Find where the given text appears and provide that cell's center as (x, y) coordinate. 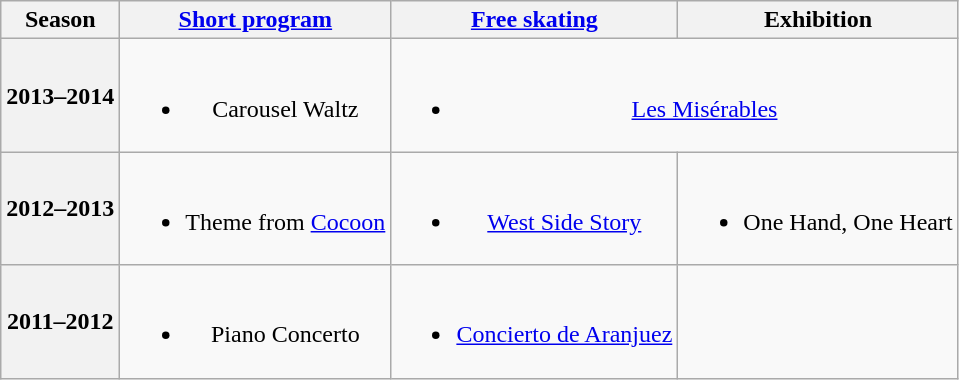
Les Misérables (674, 96)
Theme from Cocoon (256, 208)
Short program (256, 20)
Season (60, 20)
Concierto de Aranjuez (534, 322)
Carousel Waltz (256, 96)
Exhibition (818, 20)
2013–2014 (60, 96)
One Hand, One Heart (818, 208)
Piano Concerto (256, 322)
2012–2013 (60, 208)
Free skating (534, 20)
2011–2012 (60, 322)
West Side Story (534, 208)
